Determine the [X, Y] coordinate at the center of the cell enclosing the given text.  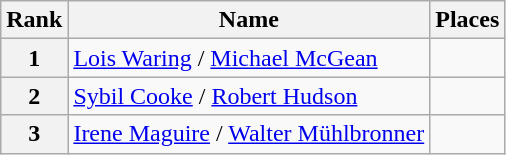
1 [34, 58]
3 [34, 134]
Places [468, 20]
Irene Maguire / Walter Mühlbronner [249, 134]
Sybil Cooke / Robert Hudson [249, 96]
Lois Waring / Michael McGean [249, 58]
2 [34, 96]
Rank [34, 20]
Name [249, 20]
